Search for the cell housing the specified text and yield its [X, Y] center coordinate. 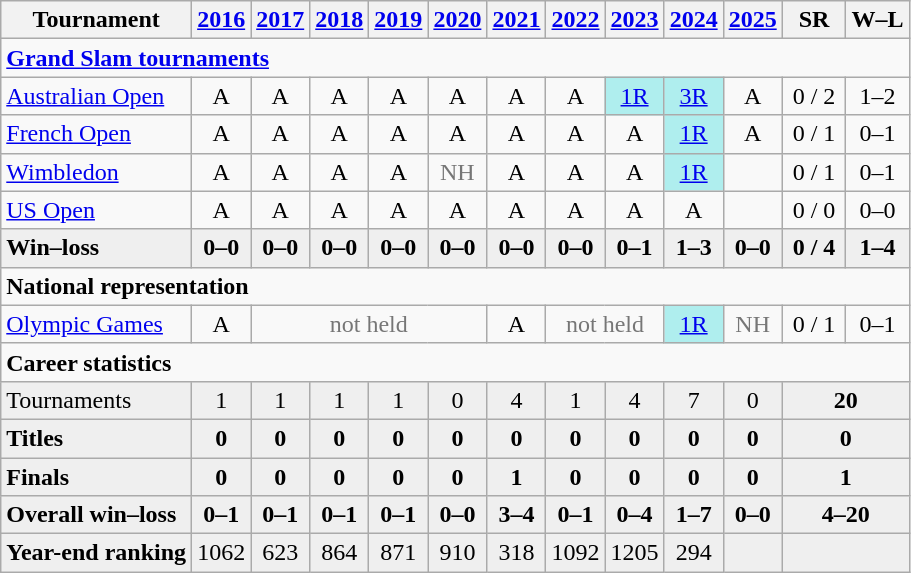
1205 [634, 553]
French Open [96, 134]
0 / 4 [814, 248]
1–7 [694, 515]
1–4 [878, 248]
2023 [634, 20]
0 / 2 [814, 96]
Year-end ranking [96, 553]
4–20 [846, 515]
3R [694, 96]
Australian Open [96, 96]
294 [694, 553]
Tournaments [96, 400]
Grand Slam tournaments [456, 58]
7 [694, 400]
318 [516, 553]
0–4 [634, 515]
1062 [222, 553]
2022 [576, 20]
Finals [96, 477]
US Open [96, 210]
2019 [398, 20]
2018 [340, 20]
2016 [222, 20]
National representation [456, 286]
1–2 [878, 96]
W–L [878, 20]
Wimbledon [96, 172]
Overall win–loss [96, 515]
2021 [516, 20]
20 [846, 400]
Olympic Games [96, 324]
Titles [96, 438]
0 / 0 [814, 210]
3–4 [516, 515]
910 [458, 553]
Career statistics [456, 362]
864 [340, 553]
623 [280, 553]
2017 [280, 20]
1–3 [694, 248]
871 [398, 553]
1092 [576, 553]
2024 [694, 20]
SR [814, 20]
2025 [752, 20]
Win–loss [96, 248]
2020 [458, 20]
Tournament [96, 20]
